Provide the (x, y) coordinate of the cell's center where the given text is located.  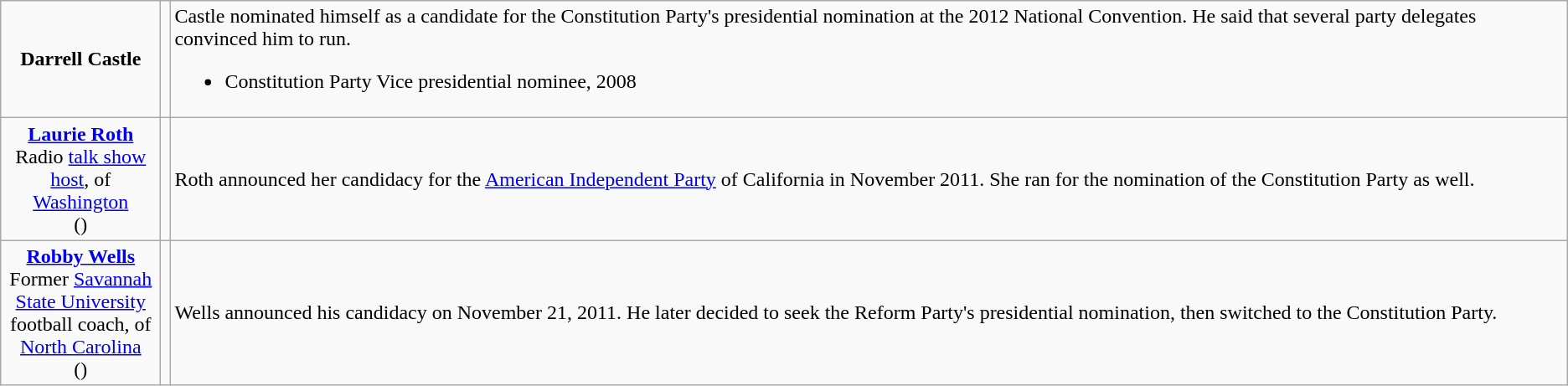
Laurie RothRadio talk show host, of Washington() (80, 179)
Darrell Castle (80, 59)
Robby WellsFormer Savannah State University football coach, of North Carolina() (80, 313)
